Search for the cell housing the specified text and yield its [x, y] center coordinate. 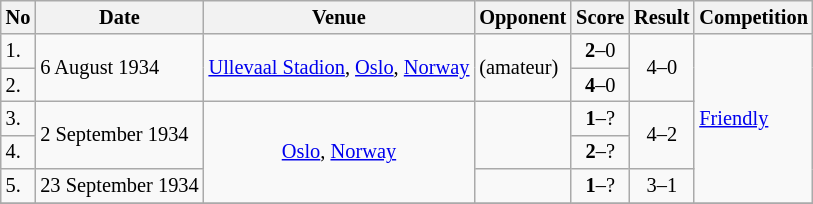
2 September 1934 [119, 134]
4–2 [662, 134]
Oslo, Norway [340, 152]
1. [18, 51]
23 September 1934 [119, 186]
Ullevaal Stadion, Oslo, Norway [340, 68]
5. [18, 186]
4. [18, 152]
2. [18, 85]
2–0 [600, 51]
Result [662, 17]
No [18, 17]
3. [18, 118]
2–? [600, 152]
Score [600, 17]
6 August 1934 [119, 68]
Date [119, 17]
Competition [753, 17]
3–1 [662, 186]
Friendly [753, 118]
Venue [340, 17]
(amateur) [522, 68]
Opponent [522, 17]
